Capture the cell that displays the provided text and extract its [X, Y] central coordinate. 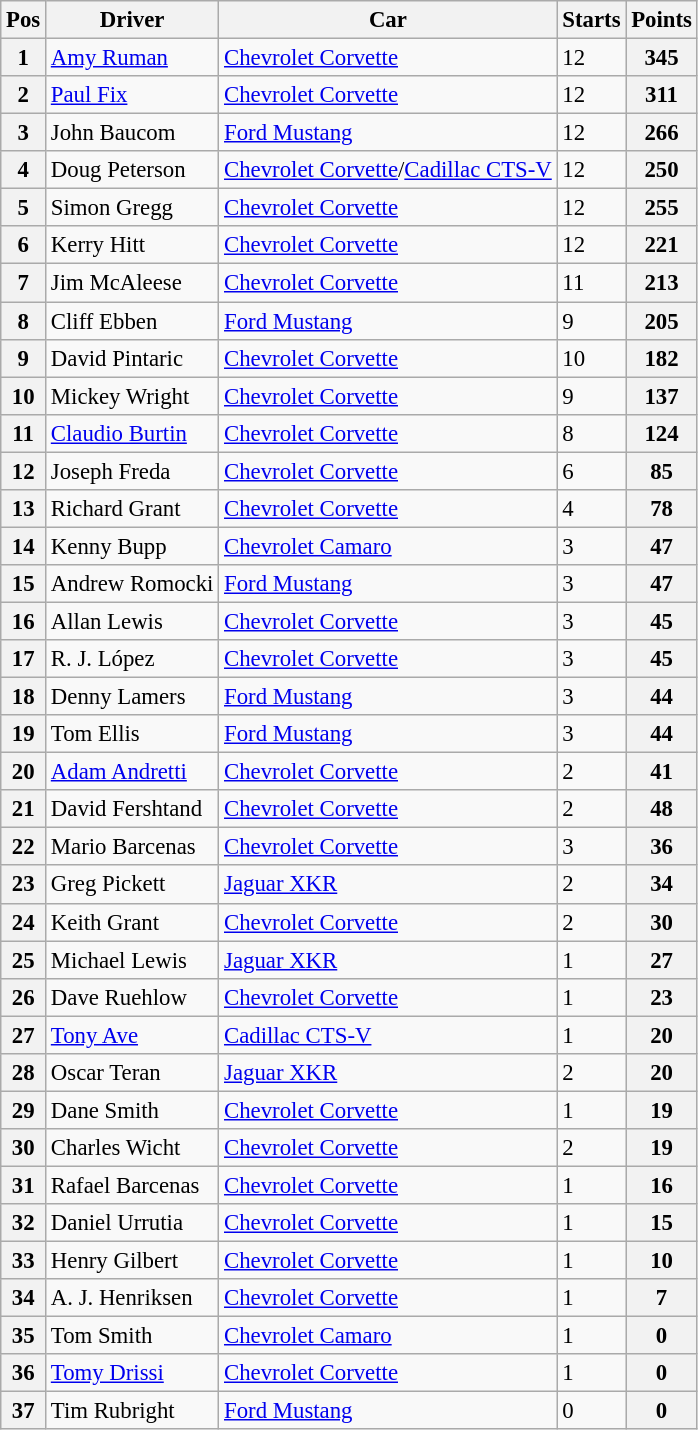
Andrew Romocki [132, 584]
Charles Wicht [132, 1148]
33 [24, 1261]
48 [662, 809]
Chevrolet Corvette/Cadillac CTS-V [388, 170]
John Baucom [132, 133]
124 [662, 433]
13 [24, 509]
Points [662, 20]
205 [662, 321]
Greg Pickett [132, 885]
37 [24, 1411]
Denny Lamers [132, 697]
Michael Lewis [132, 960]
Daniel Urrutia [132, 1223]
Tim Rubright [132, 1411]
Driver [132, 20]
Henry Gilbert [132, 1261]
35 [24, 1336]
Kerry Hitt [132, 245]
Oscar Teran [132, 1073]
85 [662, 471]
Mario Barcenas [132, 847]
Rafael Barcenas [132, 1185]
Allan Lewis [132, 621]
R. J. López [132, 659]
31 [24, 1185]
Keith Grant [132, 922]
14 [24, 546]
32 [24, 1223]
Mickey Wright [132, 396]
221 [662, 245]
26 [24, 997]
Kenny Bupp [132, 546]
311 [662, 95]
25 [24, 960]
Richard Grant [132, 509]
78 [662, 509]
Cadillac CTS-V [388, 1035]
22 [24, 847]
Tomy Drissi [132, 1373]
Paul Fix [132, 95]
David Fershtand [132, 809]
24 [24, 922]
345 [662, 58]
5 [24, 208]
Joseph Freda [132, 471]
250 [662, 170]
Car [388, 20]
137 [662, 396]
Tom Smith [132, 1336]
Doug Peterson [132, 170]
182 [662, 358]
Simon Gregg [132, 208]
28 [24, 1073]
Jim McAleese [132, 283]
Dave Ruehlow [132, 997]
Cliff Ebben [132, 321]
Tony Ave [132, 1035]
Amy Ruman [132, 58]
18 [24, 697]
Claudio Burtin [132, 433]
41 [662, 772]
Pos [24, 20]
Dane Smith [132, 1110]
255 [662, 208]
21 [24, 809]
A. J. Henriksen [132, 1298]
213 [662, 283]
Tom Ellis [132, 734]
17 [24, 659]
Adam Andretti [132, 772]
David Pintaric [132, 358]
266 [662, 133]
Starts [592, 20]
29 [24, 1110]
